Pinpoint the cell where the given text exists, returning its [x, y] midpoint coordinate. 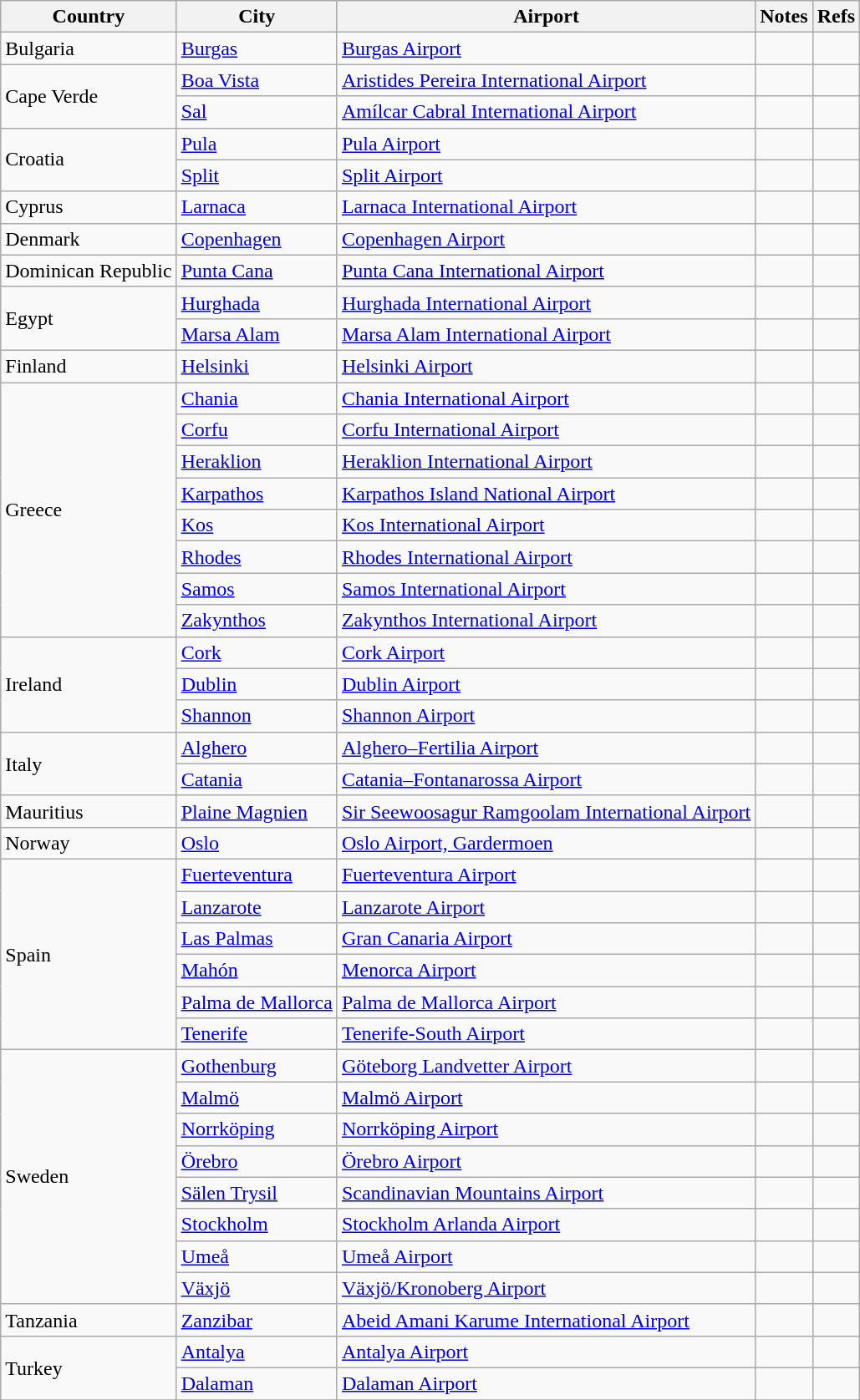
City [257, 17]
Split [257, 175]
Dublin [257, 684]
Burgas Airport [546, 48]
Sweden [89, 1177]
Scandinavian Mountains Airport [546, 1193]
Alghero–Fertilia Airport [546, 748]
Karpathos Island National Airport [546, 494]
Shannon Airport [546, 716]
Heraklion International Airport [546, 462]
Dalaman [257, 1383]
Rhodes International Airport [546, 557]
Cork Airport [546, 652]
Palma de Mallorca [257, 1002]
Alghero [257, 748]
Turkey [89, 1367]
Tanzania [89, 1320]
Sal [257, 112]
Oslo [257, 843]
Aristides Pereira International Airport [546, 80]
Tenerife-South Airport [546, 1034]
Finland [89, 366]
Kos [257, 525]
Umeå Airport [546, 1256]
Zakynthos [257, 621]
Plaine Magnien [257, 811]
Airport [546, 17]
Denmark [89, 239]
Cyprus [89, 207]
Catania–Fontanarossa Airport [546, 779]
Stockholm [257, 1225]
Refs [836, 17]
Bulgaria [89, 48]
Antalya [257, 1352]
Helsinki [257, 366]
Chania International Airport [546, 398]
Karpathos [257, 494]
Gran Canaria Airport [546, 939]
Corfu International Airport [546, 430]
Catania [257, 779]
Punta Cana [257, 271]
Las Palmas [257, 939]
Copenhagen Airport [546, 239]
Marsa Alam International Airport [546, 334]
Pula [257, 144]
Pula Airport [546, 144]
Croatia [89, 160]
Norrköping [257, 1129]
Split Airport [546, 175]
Corfu [257, 430]
Dublin Airport [546, 684]
Växjö [257, 1288]
Cork [257, 652]
Egypt [89, 318]
Notes [784, 17]
Antalya Airport [546, 1352]
Larnaca International Airport [546, 207]
Hurghada [257, 302]
Chania [257, 398]
Gothenburg [257, 1066]
Mauritius [89, 811]
Fuerteventura [257, 875]
Boa Vista [257, 80]
Dalaman Airport [546, 1383]
Abeid Amani Karume International Airport [546, 1320]
Menorca Airport [546, 971]
Zakynthos International Airport [546, 621]
Shannon [257, 716]
Sälen Trysil [257, 1193]
Lanzarote Airport [546, 906]
Dominican Republic [89, 271]
Tenerife [257, 1034]
Hurghada International Airport [546, 302]
Cape Verde [89, 96]
Zanzibar [257, 1320]
Heraklion [257, 462]
Amílcar Cabral International Airport [546, 112]
Copenhagen [257, 239]
Italy [89, 763]
Örebro [257, 1161]
Örebro Airport [546, 1161]
Norrköping Airport [546, 1129]
Palma de Mallorca Airport [546, 1002]
Fuerteventura Airport [546, 875]
Kos International Airport [546, 525]
Burgas [257, 48]
Malmö [257, 1098]
Larnaca [257, 207]
Marsa Alam [257, 334]
Stockholm Arlanda Airport [546, 1225]
Göteborg Landvetter Airport [546, 1066]
Helsinki Airport [546, 366]
Växjö/Kronoberg Airport [546, 1288]
Samos [257, 589]
Samos International Airport [546, 589]
Lanzarote [257, 906]
Mahón [257, 971]
Rhodes [257, 557]
Sir Seewoosagur Ramgoolam International Airport [546, 811]
Ireland [89, 684]
Greece [89, 510]
Umeå [257, 1256]
Oslo Airport, Gardermoen [546, 843]
Punta Cana International Airport [546, 271]
Country [89, 17]
Malmö Airport [546, 1098]
Spain [89, 954]
Norway [89, 843]
